Pinpoint the cell where the given text exists, returning its (x, y) midpoint coordinate. 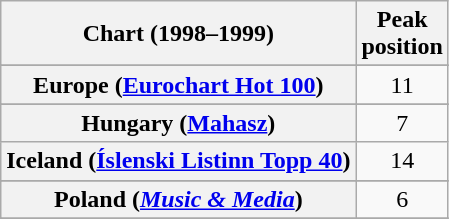
Poland (Music & Media) (178, 199)
Europe (Eurochart Hot 100) (178, 85)
Iceland (Íslenski Listinn Topp 40) (178, 161)
Peakposition (402, 34)
7 (402, 123)
11 (402, 85)
Hungary (Mahasz) (178, 123)
6 (402, 199)
14 (402, 161)
Chart (1998–1999) (178, 34)
